Provide the (X, Y) coordinate of the cell's center where the given text is located.  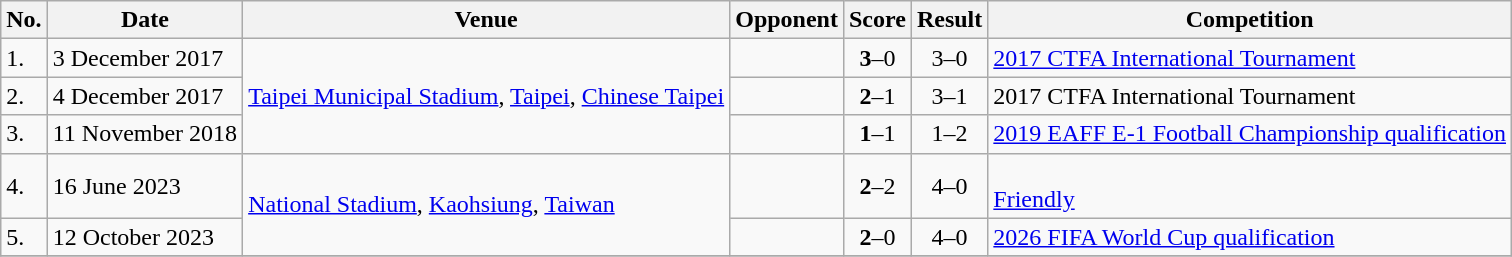
2. (24, 96)
2–2 (877, 186)
No. (24, 20)
2–0 (877, 237)
Taipei Municipal Stadium, Taipei, Chinese Taipei (486, 96)
1. (24, 58)
National Stadium, Kaohsiung, Taiwan (486, 204)
4. (24, 186)
16 June 2023 (144, 186)
2019 EAFF E-1 Football Championship qualification (1250, 134)
Score (877, 20)
Venue (486, 20)
Date (144, 20)
Competition (1250, 20)
1–2 (949, 134)
3 December 2017 (144, 58)
1–1 (877, 134)
11 November 2018 (144, 134)
5. (24, 237)
3. (24, 134)
3–1 (949, 96)
12 October 2023 (144, 237)
Friendly (1250, 186)
Result (949, 20)
Opponent (787, 20)
2026 FIFA World Cup qualification (1250, 237)
2–1 (877, 96)
4 December 2017 (144, 96)
